Extract the [x, y] coordinate from the center of the cell holding the provided text.  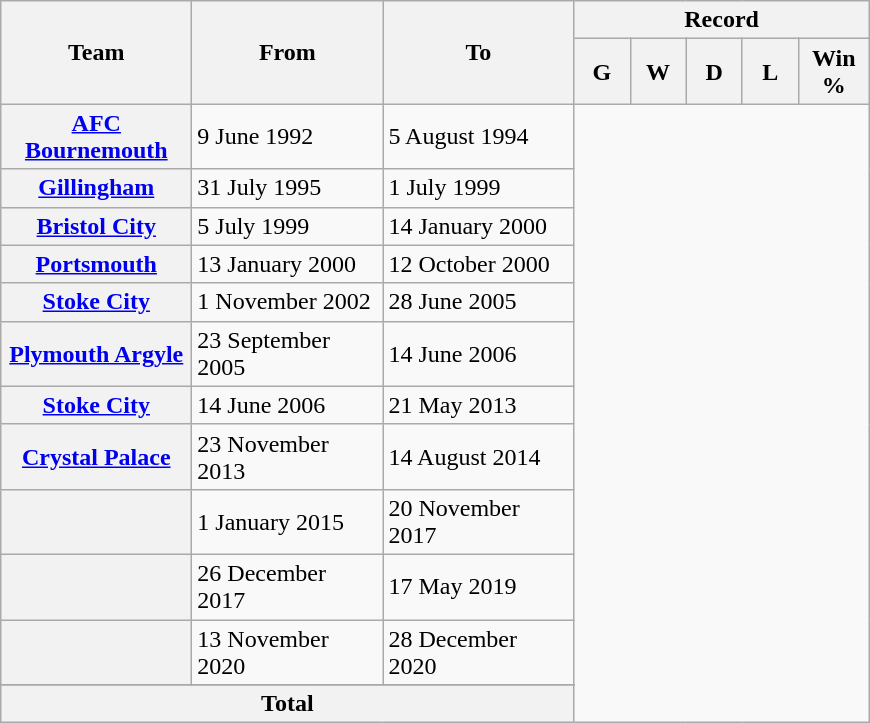
AFC Bournemouth [96, 136]
Gillingham [96, 188]
To [478, 52]
Bristol City [96, 226]
L [770, 72]
13 January 2000 [288, 264]
Plymouth Argyle [96, 354]
Team [96, 52]
W [658, 72]
Total [288, 704]
17 May 2019 [478, 586]
1 November 2002 [288, 302]
5 August 1994 [478, 136]
Win % [834, 72]
28 June 2005 [478, 302]
31 July 1995 [288, 188]
1 January 2015 [288, 522]
Portsmouth [96, 264]
D [714, 72]
23 November 2013 [288, 456]
Record [722, 20]
Crystal Palace [96, 456]
13 November 2020 [288, 652]
12 October 2000 [478, 264]
28 December 2020 [478, 652]
26 December 2017 [288, 586]
5 July 1999 [288, 226]
G [602, 72]
21 May 2013 [478, 405]
14 August 2014 [478, 456]
14 January 2000 [478, 226]
From [288, 52]
23 September 2005 [288, 354]
9 June 1992 [288, 136]
1 July 1999 [478, 188]
20 November 2017 [478, 522]
